Determine the (X, Y) coordinate at the center of the cell enclosing the given text.  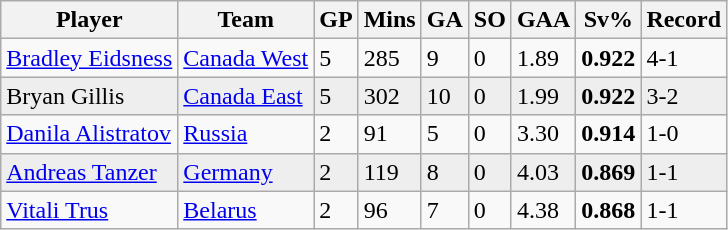
1.89 (543, 58)
4.38 (543, 210)
Vitali Trus (90, 210)
Record (684, 20)
SO (490, 20)
Germany (246, 172)
91 (390, 134)
Bryan Gillis (90, 96)
Mins (390, 20)
Sv% (608, 20)
GP (336, 20)
8 (444, 172)
3-2 (684, 96)
Player (90, 20)
Andreas Tanzer (90, 172)
4-1 (684, 58)
Canada West (246, 58)
9 (444, 58)
4.03 (543, 172)
GA (444, 20)
Belarus (246, 210)
1.99 (543, 96)
Bradley Eidsness (90, 58)
285 (390, 58)
Danila Alistratov (90, 134)
0.868 (608, 210)
Team (246, 20)
302 (390, 96)
Russia (246, 134)
0.869 (608, 172)
Canada East (246, 96)
7 (444, 210)
0.914 (608, 134)
GAA (543, 20)
10 (444, 96)
119 (390, 172)
3.30 (543, 134)
96 (390, 210)
1-0 (684, 134)
